Locate the cell with the specified text and output its (x, y) center coordinate. 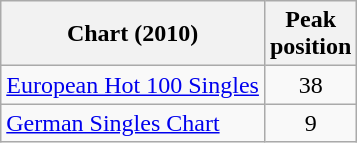
Chart (2010) (133, 34)
European Hot 100 Singles (133, 85)
38 (310, 85)
Peakposition (310, 34)
9 (310, 123)
German Singles Chart (133, 123)
